Return [x, y] of the center of cell containing provided text 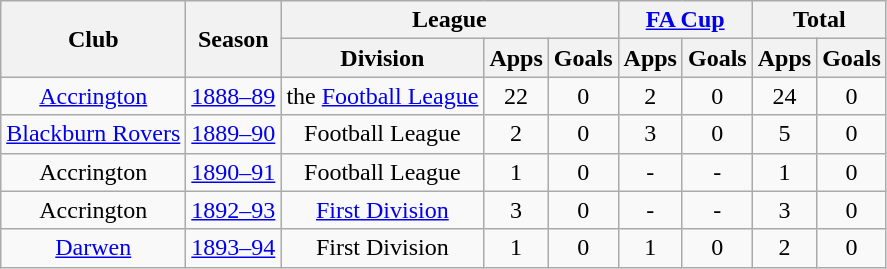
1892–93 [234, 210]
5 [784, 134]
Darwen [94, 248]
22 [516, 96]
Club [94, 39]
1889–90 [234, 134]
League [450, 20]
Season [234, 39]
Division [382, 58]
FA Cup [685, 20]
1890–91 [234, 172]
Total [819, 20]
24 [784, 96]
the Football League [382, 96]
1888–89 [234, 96]
1893–94 [234, 248]
Blackburn Rovers [94, 134]
